Output the (x, y) coordinate of the center of the cell containing the given text.  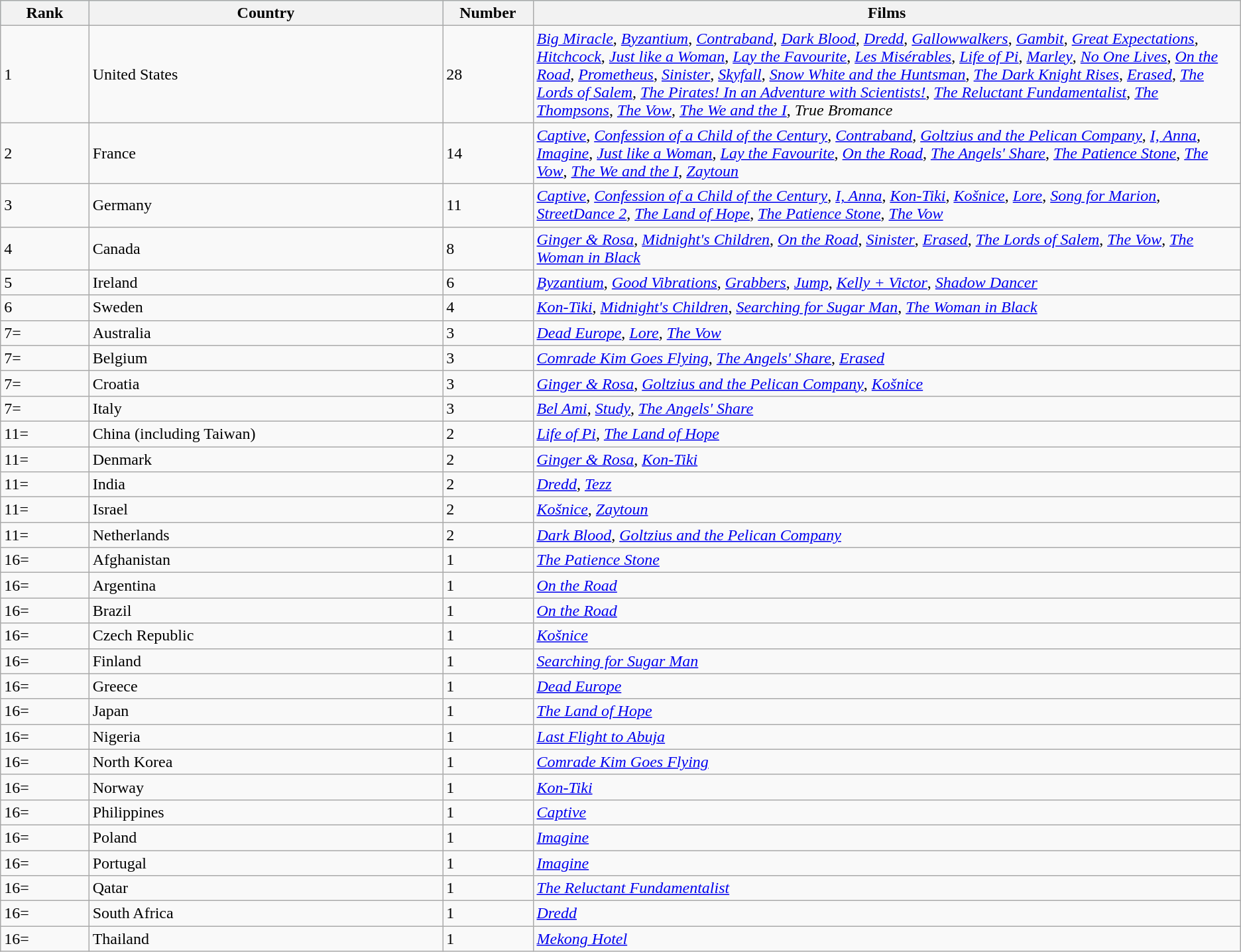
Dredd, Tezz (887, 485)
Košnice (887, 636)
Bel Ami, Study, The Angels' Share (887, 408)
France (266, 153)
Kon-Tiki (887, 787)
Israel (266, 510)
Country (266, 13)
Dead Europe (887, 686)
Netherlands (266, 535)
Captive (887, 812)
Qatar (266, 888)
14 (488, 153)
The Reluctant Fundamentalist (887, 888)
Philippines (266, 812)
Greece (266, 686)
Sweden (266, 308)
Dredd (887, 914)
Argentina (266, 585)
8 (488, 248)
Ginger & Rosa, Goltzius and the Pelican Company, Košnice (887, 383)
Number (488, 13)
Norway (266, 787)
The Land of Hope (887, 711)
Comrade Kim Goes Flying (887, 762)
Canada (266, 248)
Last Flight to Abuja (887, 737)
Ginger & Rosa, Kon-Tiki (887, 459)
11 (488, 206)
Nigeria (266, 737)
Finland (266, 661)
Rank (45, 13)
Mekong Hotel (887, 939)
Life of Pi, The Land of Hope (887, 434)
Belgium (266, 358)
Czech Republic (266, 636)
Ginger & Rosa, Midnight's Children, On the Road, Sinister, Erased, The Lords of Salem, The Vow, The Woman in Black (887, 248)
Ireland (266, 282)
China (including Taiwan) (266, 434)
Comrade Kim Goes Flying, The Angels' Share, Erased (887, 358)
Kon-Tiki, Midnight's Children, Searching for Sugar Man, The Woman in Black (887, 308)
28 (488, 74)
Portugal (266, 863)
Searching for Sugar Man (887, 661)
Italy (266, 408)
India (266, 485)
Afghanistan (266, 560)
Brazil (266, 611)
Dead Europe, Lore, The Vow (887, 333)
Dark Blood, Goltzius and the Pelican Company (887, 535)
Films (887, 13)
Croatia (266, 383)
Thailand (266, 939)
The Patience Stone (887, 560)
Australia (266, 333)
Japan (266, 711)
North Korea (266, 762)
Poland (266, 837)
Germany (266, 206)
United States (266, 74)
Byzantium, Good Vibrations, Grabbers, Jump, Kelly + Victor, Shadow Dancer (887, 282)
Košnice, Zaytoun (887, 510)
Denmark (266, 459)
South Africa (266, 914)
5 (45, 282)
